From the cell containing the given text, extract its center point as (X, Y) coordinate. 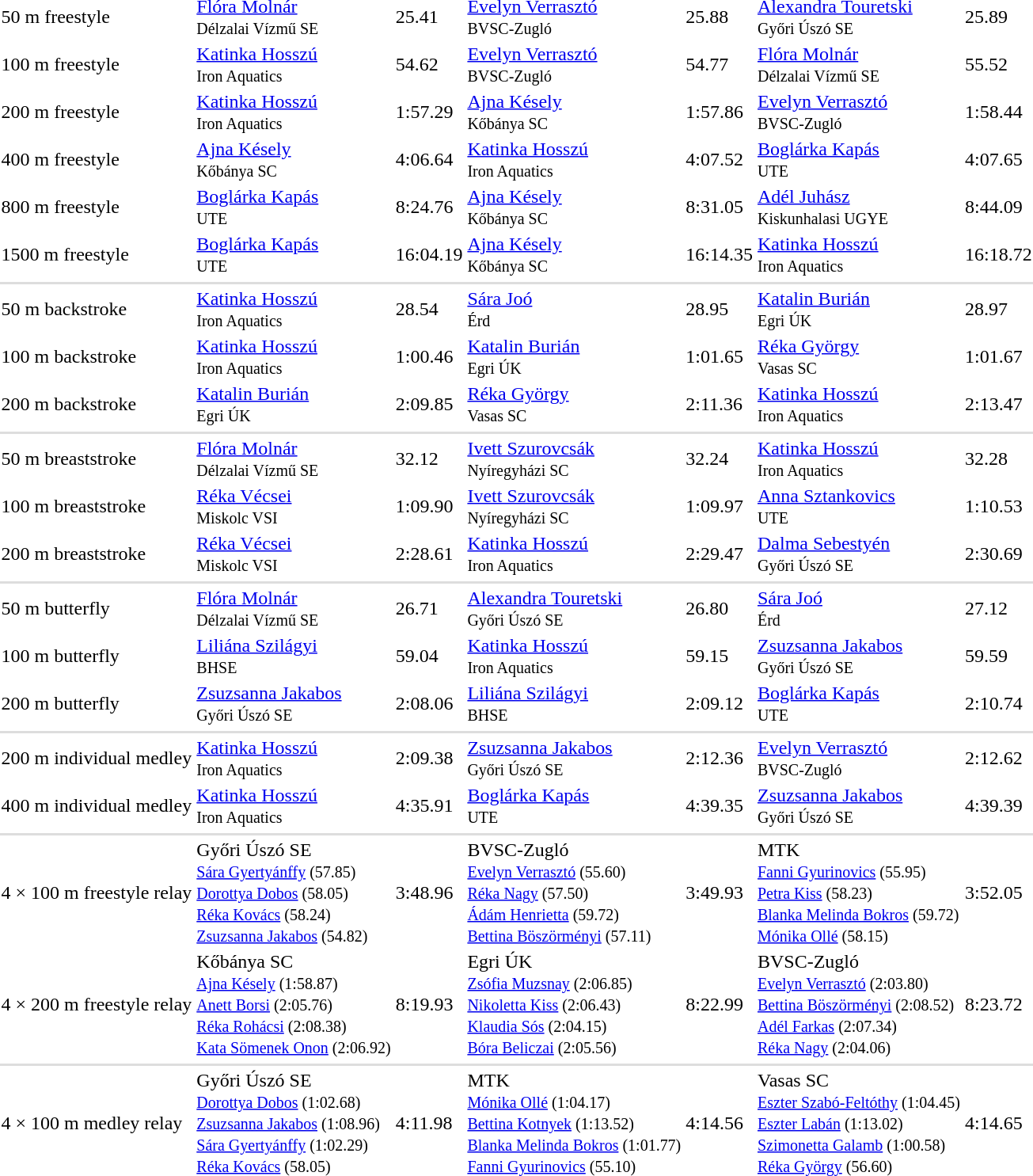
27.12 (998, 608)
2:28.61 (429, 554)
2:09.12 (720, 703)
1:01.65 (720, 356)
4:07.65 (998, 160)
1500 m freestyle (97, 255)
8:31.05 (720, 207)
Dalma SebestyénGyőri Úszó SE (858, 554)
59.59 (998, 656)
59.04 (429, 656)
54.62 (429, 65)
1:00.46 (429, 356)
50 m backstroke (97, 309)
1:57.86 (720, 112)
4 × 100 m freestyle relay (97, 892)
32.24 (720, 459)
4:07.52 (720, 160)
28.54 (429, 309)
1:57.29 (429, 112)
8:19.93 (429, 1004)
3:49.93 (720, 892)
200 m backstroke (97, 404)
4:39.39 (998, 806)
Egri ÚKZsófia Muzsnay (2:06.85) Nikoletta Kiss (2:06.43) Klaudia Sós (2:04.15) Bóra Beliczai (2:05.56) (575, 1004)
1:58.44 (998, 112)
200 m individual medley (97, 759)
50 m breaststroke (97, 459)
BVSC-ZuglóEvelyn Verrasztó (2:03.80) Bettina Böszörményi (2:08.52) Adél Farkas (2:07.34) Réka Nagy (2:04.06) (858, 1004)
Anna SztankovicsUTE (858, 507)
8:44.09 (998, 207)
2:10.74 (998, 703)
28.95 (720, 309)
BVSC-ZuglóEvelyn Verrasztó (55.60) Réka Nagy (57.50) Ádám Henrietta (59.72) Bettina Böszörményi (57.11) (575, 892)
100 m breaststroke (97, 507)
100 m backstroke (97, 356)
Kőbánya SCAjna Késely (1:58.87) Anett Borsi (2:05.76) Réka Rohácsi (2:08.38) Kata Sömenek Onon (2:06.92) (294, 1004)
54.77 (720, 65)
2:08.06 (429, 703)
26.80 (720, 608)
16:18.72 (998, 255)
400 m individual medley (97, 806)
Adél JuhászKiskunhalasi UGYE (858, 207)
MTKFanni Gyurinovics (55.95) Petra Kiss (58.23) Blanka Melinda Bokros (59.72) Mónika Ollé (58.15) (858, 892)
59.15 (720, 656)
1:09.90 (429, 507)
4:06.64 (429, 160)
28.97 (998, 309)
8:24.76 (429, 207)
8:23.72 (998, 1004)
Győri Úszó SESára Gyertyánffy (57.85) Dorottya Dobos (58.05) Réka Kovács (58.24) Zsuzsanna Jakabos (54.82) (294, 892)
2:13.47 (998, 404)
100 m butterfly (97, 656)
2:09.85 (429, 404)
16:04.19 (429, 255)
2:09.38 (429, 759)
Alexandra TouretskiGyőri Úszó SE (575, 608)
3:48.96 (429, 892)
4 × 200 m freestyle relay (97, 1004)
2:29.47 (720, 554)
200 m breaststroke (97, 554)
8:22.99 (720, 1004)
200 m freestyle (97, 112)
100 m freestyle (97, 65)
2:12.36 (720, 759)
32.12 (429, 459)
4:39.35 (720, 806)
400 m freestyle (97, 160)
2:12.62 (998, 759)
4:35.91 (429, 806)
32.28 (998, 459)
1:01.67 (998, 356)
16:14.35 (720, 255)
2:11.36 (720, 404)
2:30.69 (998, 554)
1:10.53 (998, 507)
26.71 (429, 608)
200 m butterfly (97, 703)
55.52 (998, 65)
800 m freestyle (97, 207)
1:09.97 (720, 507)
50 m butterfly (97, 608)
3:52.05 (998, 892)
